Return the (X, Y) coordinate for the center point of the cell that contains the specified text.  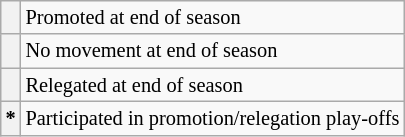
Relegated at end of season (213, 85)
Participated in promotion/relegation play-offs (213, 118)
* (11, 118)
Promoted at end of season (213, 17)
No movement at end of season (213, 51)
